Search for the cell housing the specified text and yield its (x, y) center coordinate. 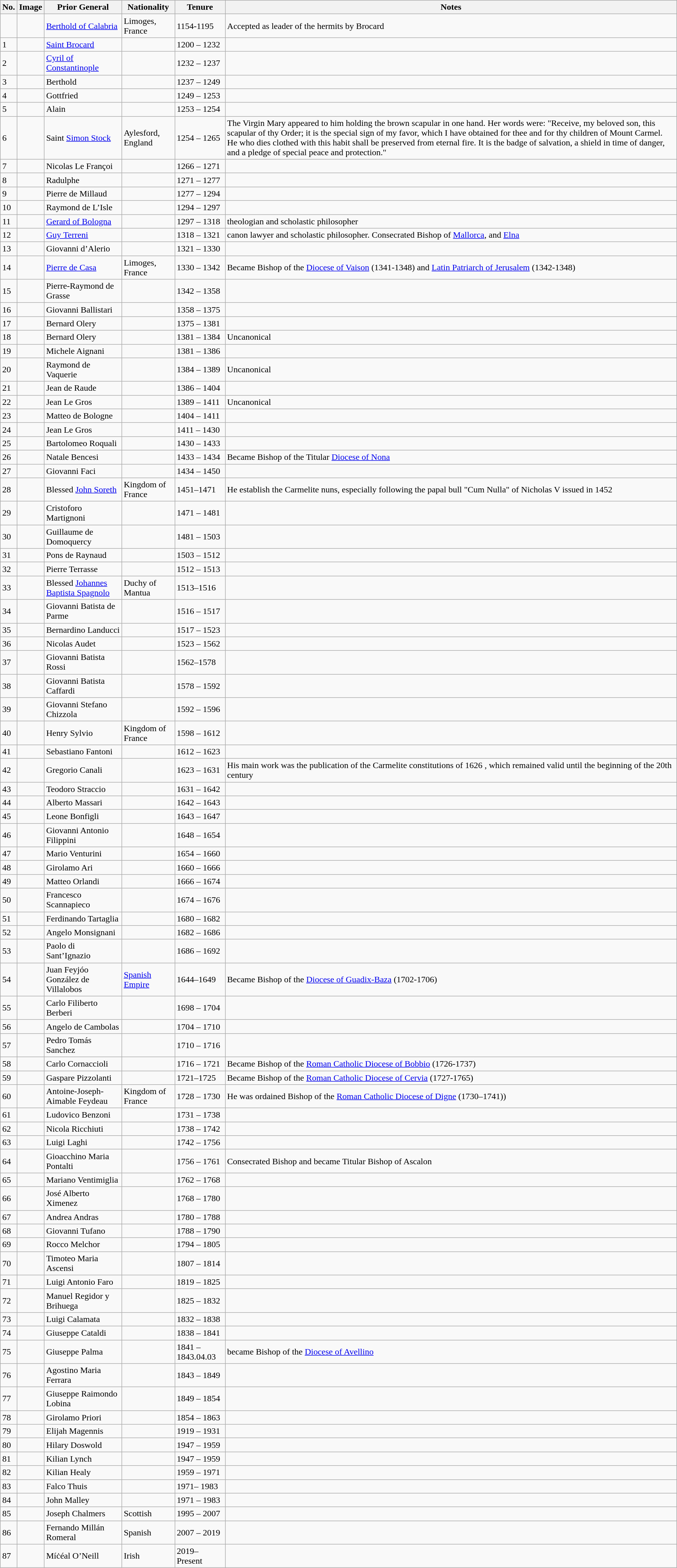
43 (9, 789)
Nicola Ricchiuti (83, 1129)
12 (9, 235)
theologian and scholastic philosopher (451, 221)
15 (9, 291)
1807 – 1814 (200, 1263)
Joseph Chalmers (83, 1514)
Accepted as leader of the hermits by Brocard (451, 26)
59 (9, 1078)
4 (9, 96)
Became Bishop of the Roman Catholic Diocese of Bobbio (1726-1737) (451, 1064)
1666 – 1674 (200, 881)
Jean de Raude (83, 388)
42 (9, 770)
30 (9, 537)
Bernardino Landucci (83, 630)
Guy Terreni (83, 235)
34 (9, 611)
81 (9, 1459)
1516 – 1517 (200, 611)
Radulphe (83, 180)
45 (9, 817)
Falco Thuis (83, 1486)
1592 – 1596 (200, 709)
61 (9, 1115)
1598 – 1612 (200, 733)
1710 – 1716 (200, 1045)
Gioacchino Maria Pontalti (83, 1161)
1375 – 1381 (200, 323)
37 (9, 662)
1919 – 1931 (200, 1431)
29 (9, 513)
1381 – 1386 (200, 351)
Spanish Empire (148, 979)
1642 – 1643 (200, 803)
Mariano Ventimiglia (83, 1180)
Nicolas Audet (83, 644)
Giovanni Faci (83, 471)
1794 – 1805 (200, 1245)
Matteo de Bologne (83, 416)
1768 – 1780 (200, 1198)
51 (9, 919)
6 (9, 137)
Pons de Raynaud (83, 555)
54 (9, 979)
Giuseppe Palma (83, 1352)
52 (9, 932)
Scottish (148, 1514)
Agostino Maria Ferrara (83, 1376)
1430 – 1433 (200, 443)
Luigi Laghi (83, 1143)
1237 – 1249 (200, 82)
48 (9, 868)
19 (9, 351)
Giovanni Batista de Parme (83, 611)
16 (9, 310)
1654 – 1660 (200, 854)
1660 – 1666 (200, 868)
Gerard of Bologna (83, 221)
Elijah Magennis (83, 1431)
71 (9, 1282)
1451–1471 (200, 490)
40 (9, 733)
1562–1578 (200, 662)
63 (9, 1143)
1404 – 1411 (200, 416)
Cyril of Constantinople (83, 63)
79 (9, 1431)
Michele Aignani (83, 351)
Duchy of Mantua (148, 588)
Giovanni Tufano (83, 1231)
1200 – 1232 (200, 45)
Rocco Melchor (83, 1245)
87 (9, 1556)
Luigi Antonio Faro (83, 1282)
He was ordained Bishop of the Roman Catholic Diocese of Digne (1730–1741)) (451, 1096)
1321 – 1330 (200, 249)
Gregorio Canali (83, 770)
Giuseppe Cataldi (83, 1333)
41 (9, 751)
Teodoro Straccio (83, 789)
50 (9, 900)
Sebastiano Fantoni (83, 751)
1686 – 1692 (200, 951)
1643 – 1647 (200, 817)
Blessed Johannes Baptista Spagnolo (83, 588)
1386 – 1404 (200, 388)
1832 – 1838 (200, 1319)
84 (9, 1500)
1742 – 1756 (200, 1143)
86 (9, 1533)
76 (9, 1376)
Angelo de Cambolas (83, 1026)
65 (9, 1180)
77 (9, 1399)
1578 – 1592 (200, 686)
2019–Present (200, 1556)
44 (9, 803)
82 (9, 1472)
1512 – 1513 (200, 569)
68 (9, 1231)
64 (9, 1161)
Bartolomeo Roquali (83, 443)
57 (9, 1045)
1277 – 1294 (200, 194)
1232 – 1237 (200, 63)
13 (9, 249)
Giovanni Antonio Filippini (83, 835)
Ferdinando Tartaglia (83, 919)
17 (9, 323)
Francesco Scannapieco (83, 900)
Timoteo Maria Ascensi (83, 1263)
21 (9, 388)
3 (9, 82)
His main work was the publication of the Carmelite constitutions of 1626 , which remained valid until the beginning of the 20th century (451, 770)
1330 – 1342 (200, 268)
Blessed John Soreth (83, 490)
7 (9, 166)
1762 – 1768 (200, 1180)
1756 – 1761 (200, 1161)
Spanish (148, 1533)
Berthold (83, 82)
Natale Bencesi (83, 457)
69 (9, 1245)
Berthold of Calabria (83, 26)
Pierre-Raymond de Grasse (83, 291)
18 (9, 337)
No. (9, 7)
66 (9, 1198)
became Bishop of the Diocese of Avellino (451, 1352)
Tenure (200, 7)
72 (9, 1300)
Fernando Millán Romeral (83, 1533)
1680 – 1682 (200, 919)
Giovanni d’Alerio (83, 249)
1342 – 1358 (200, 291)
20 (9, 370)
José Alberto Ximenez (83, 1198)
1384 – 1389 (200, 370)
Pierre de Casa (83, 268)
1971 – 1983 (200, 1500)
Antoine-Joseph-Aimable Feydeau (83, 1096)
Matteo Orlandi (83, 881)
1523 – 1562 (200, 644)
53 (9, 951)
1731 – 1738 (200, 1115)
Gottfried (83, 96)
75 (9, 1352)
83 (9, 1486)
Giovanni Batista Rossi (83, 662)
Carlo Cornaccioli (83, 1064)
35 (9, 630)
1612 – 1623 (200, 751)
Image (30, 7)
Hilary Doswold (83, 1445)
55 (9, 1008)
Henry Sylvio (83, 733)
Pedro Tomás Sanchez (83, 1045)
Kilian Lynch (83, 1459)
Gaspare Pizzolanti (83, 1078)
11 (9, 221)
Giovanni Stefano Chizzola (83, 709)
Paolo di Sant’Ignazio (83, 951)
14 (9, 268)
9 (9, 194)
Kilian Healy (83, 1472)
1249 – 1253 (200, 96)
Angelo Monsignani (83, 932)
Giovanni Ballistari (83, 310)
47 (9, 854)
Ludovico Benzoni (83, 1115)
Irish (148, 1556)
24 (9, 429)
Girolamo Ari (83, 868)
Nationality (148, 7)
1481 – 1503 (200, 537)
2007 – 2019 (200, 1533)
1253 – 1254 (200, 109)
1716 – 1721 (200, 1064)
25 (9, 443)
Manuel Regidor y Brihuega (83, 1300)
46 (9, 835)
Raymond de Vaquerie (83, 370)
73 (9, 1319)
1517 – 1523 (200, 630)
1698 – 1704 (200, 1008)
Guillaume de Domoquercy (83, 537)
1682 – 1686 (200, 932)
1825 – 1832 (200, 1300)
10 (9, 207)
1358 – 1375 (200, 310)
1738 – 1742 (200, 1129)
Raymond de L’Isle (83, 207)
1297 – 1318 (200, 221)
1433 – 1434 (200, 457)
1434 – 1450 (200, 471)
1819 – 1825 (200, 1282)
1294 – 1297 (200, 207)
8 (9, 180)
Notes (451, 7)
Nicolas Le Françoi (83, 166)
70 (9, 1263)
He establish the Carmelite nuns, especially following the papal bull "Cum Nulla" of Nicholas V issued in 1452 (451, 490)
1271 – 1277 (200, 180)
1389 – 1411 (200, 402)
Became Bishop of the Titular Diocese of Nona (451, 457)
Juan Feyjóo González de Villalobos (83, 979)
31 (9, 555)
Luigi Calamata (83, 1319)
Aylesford, England (148, 137)
Carlo Filiberto Berberi (83, 1008)
1674 – 1676 (200, 900)
Míċéal O’Neill (83, 1556)
80 (9, 1445)
1843 – 1849 (200, 1376)
1503 – 1512 (200, 555)
33 (9, 588)
39 (9, 709)
1318 – 1321 (200, 235)
Pierre Terrasse (83, 569)
1644–1649 (200, 979)
49 (9, 881)
1971– 1983 (200, 1486)
1995 – 2007 (200, 1514)
1780 – 1788 (200, 1217)
Prior General (83, 7)
Leone Bonfigli (83, 817)
1254 – 1265 (200, 137)
1411 – 1430 (200, 429)
1849 – 1854 (200, 1399)
1728 – 1730 (200, 1096)
Pierre de Millaud (83, 194)
62 (9, 1129)
28 (9, 490)
26 (9, 457)
Consecrated Bishop and became Titular Bishop of Ascalon (451, 1161)
Cristoforo Martignoni (83, 513)
74 (9, 1333)
Girolamo Priori (83, 1417)
60 (9, 1096)
Saint Brocard (83, 45)
32 (9, 569)
1471 – 1481 (200, 513)
1704 – 1710 (200, 1026)
1788 – 1790 (200, 1231)
1959 – 1971 (200, 1472)
1623 – 1631 (200, 770)
Mario Venturini (83, 854)
67 (9, 1217)
Saint Simon Stock (83, 137)
1854 – 1863 (200, 1417)
Became Bishop of the Roman Catholic Diocese of Cervia (1727-1765) (451, 1078)
Alberto Massari (83, 803)
27 (9, 471)
1154-1195 (200, 26)
Became Bishop of the Diocese of Guadix-Baza (1702-1706) (451, 979)
23 (9, 416)
36 (9, 644)
Giovanni Batista Caffardi (83, 686)
2 (9, 63)
1513–1516 (200, 588)
John Malley (83, 1500)
85 (9, 1514)
1381 – 1384 (200, 337)
Andrea Andras (83, 1217)
56 (9, 1026)
1838 – 1841 (200, 1333)
1841 – 1843.04.03 (200, 1352)
58 (9, 1064)
78 (9, 1417)
38 (9, 686)
1631 – 1642 (200, 789)
1 (9, 45)
5 (9, 109)
1721–1725 (200, 1078)
Alain (83, 109)
22 (9, 402)
Giuseppe Raimondo Lobina (83, 1399)
1648 – 1654 (200, 835)
canon lawyer and scholastic philosopher. Consecrated Bishop of Mallorca, and Elna (451, 235)
1266 – 1271 (200, 166)
Became Bishop of the Diocese of Vaison (1341-1348) and Latin Patriarch of Jerusalem (1342-1348) (451, 268)
